Return the (X, Y) coordinate for the center point of the cell that contains the specified text.  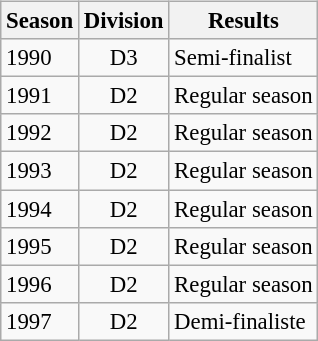
Season (40, 21)
1995 (40, 246)
1991 (40, 96)
Results (244, 21)
Division (123, 21)
1997 (40, 321)
Semi-finalist (244, 58)
1990 (40, 58)
1992 (40, 133)
Demi-finaliste (244, 321)
D3 (123, 58)
1996 (40, 284)
1994 (40, 209)
1993 (40, 171)
